Return the (X, Y) coordinate for the center point of the cell that contains the specified text.  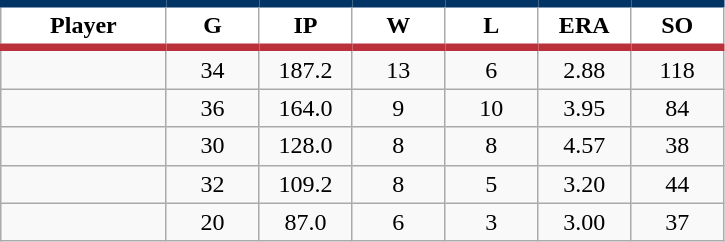
3.95 (584, 108)
5 (492, 184)
IP (306, 26)
84 (678, 108)
187.2 (306, 68)
44 (678, 184)
87.0 (306, 222)
118 (678, 68)
2.88 (584, 68)
10 (492, 108)
20 (212, 222)
36 (212, 108)
3.00 (584, 222)
128.0 (306, 146)
32 (212, 184)
G (212, 26)
38 (678, 146)
9 (398, 108)
SO (678, 26)
34 (212, 68)
30 (212, 146)
4.57 (584, 146)
3 (492, 222)
164.0 (306, 108)
L (492, 26)
3.20 (584, 184)
109.2 (306, 184)
Player (84, 26)
13 (398, 68)
37 (678, 222)
ERA (584, 26)
W (398, 26)
